Pinpoint the cell where the given text exists, returning its (x, y) midpoint coordinate. 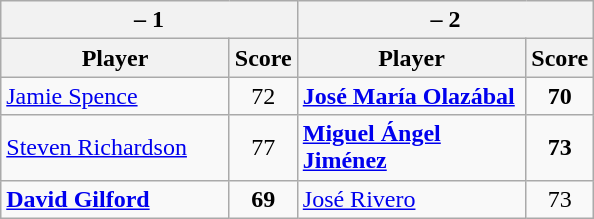
David Gilford (116, 199)
77 (263, 148)
– 1 (150, 20)
Steven Richardson (116, 148)
69 (263, 199)
José Rivero (412, 199)
72 (263, 96)
Miguel Ángel Jiménez (412, 148)
Jamie Spence (116, 96)
70 (560, 96)
– 2 (446, 20)
José María Olazábal (412, 96)
